Find where the given text appears and provide that cell's center as [x, y] coordinate. 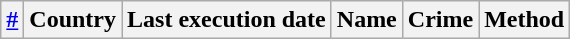
Name [366, 20]
Country [73, 20]
# [12, 20]
Method [524, 20]
Crime [440, 20]
Last execution date [227, 20]
